Detect which cell encompasses the target text, then output its [x, y] center coordinate. 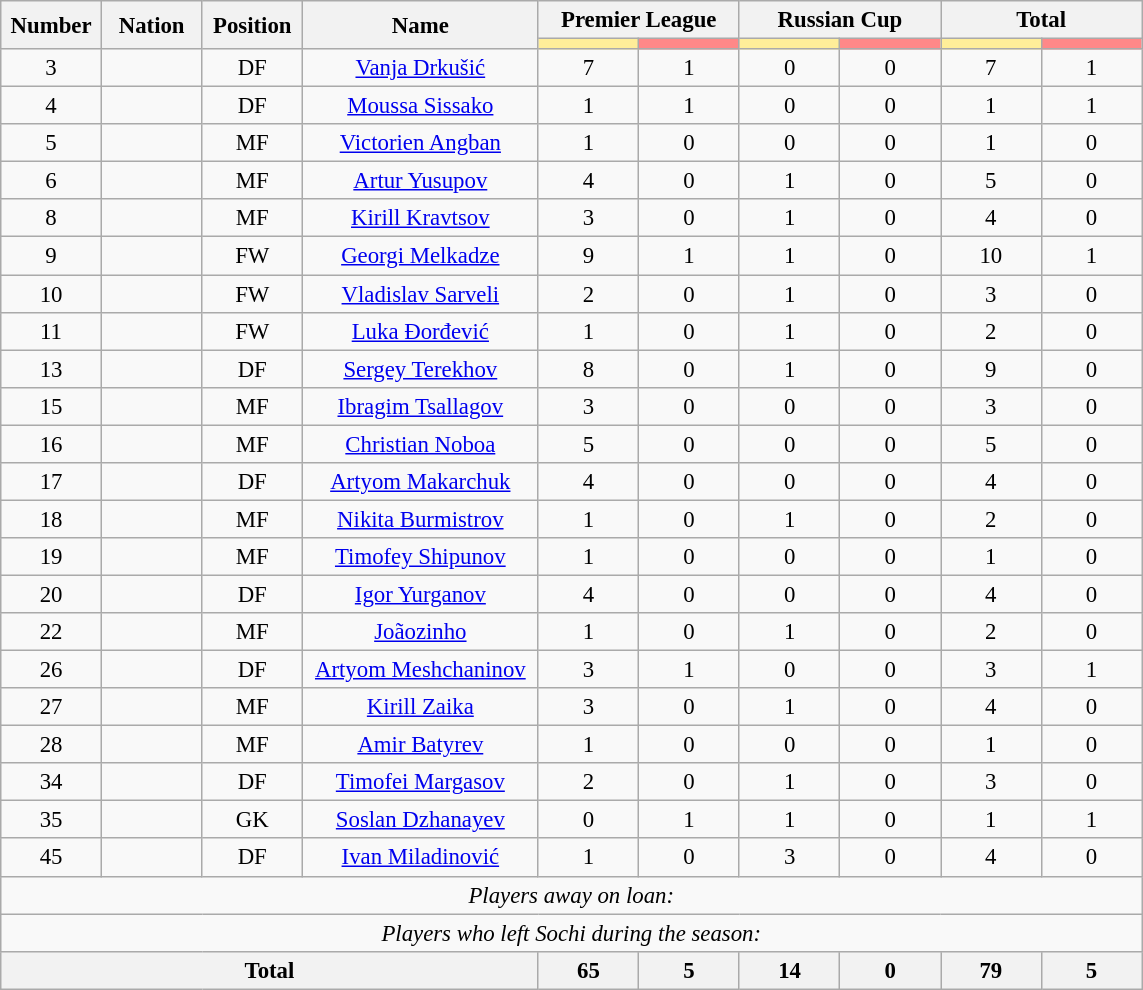
13 [52, 369]
Joãozinho [421, 632]
Ivan Miladinović [421, 858]
Christian Noboa [421, 444]
15 [52, 406]
22 [52, 632]
20 [52, 594]
Kirill Kravtsov [421, 219]
Amir Batyrev [421, 745]
6 [52, 181]
Igor Yurganov [421, 594]
Players who left Sochi during the season: [572, 933]
16 [52, 444]
Moussa Sissako [421, 106]
Soslan Dzhanayev [421, 820]
18 [52, 519]
Position [252, 25]
17 [52, 482]
65 [588, 970]
Name [421, 25]
35 [52, 820]
Kirill Zaika [421, 707]
Artyom Meshchaninov [421, 670]
27 [52, 707]
Georgi Melkadze [421, 256]
34 [52, 782]
Timofey Shipunov [421, 557]
Vanja Drkušić [421, 68]
Nation [152, 25]
Ibragim Tsallagov [421, 406]
45 [52, 858]
Artur Yusupov [421, 181]
26 [52, 670]
Artyom Makarchuk [421, 482]
Sergey Terekhov [421, 369]
14 [790, 970]
28 [52, 745]
Nikita Burmistrov [421, 519]
Russian Cup [840, 20]
Victorien Angban [421, 143]
Premier League [638, 20]
Luka Đorđević [421, 331]
79 [990, 970]
Players away on loan: [572, 895]
19 [52, 557]
GK [252, 820]
11 [52, 331]
Number [52, 25]
Vladislav Sarveli [421, 294]
Timofei Margasov [421, 782]
